Scan for the cell matching the given text and deliver its (X, Y) coordinate at center. 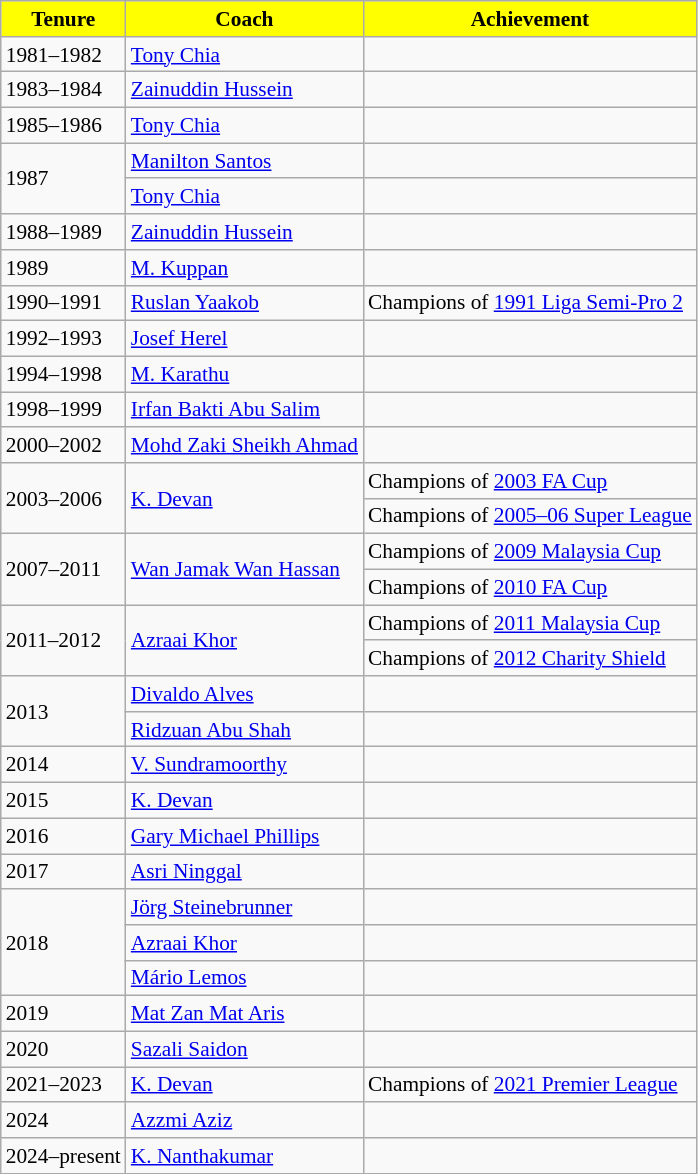
V. Sundramoorthy (244, 765)
Champions of 2012 Charity Shield (530, 659)
1990–1991 (64, 303)
Irfan Bakti Abu Salim (244, 410)
K. Nanthakumar (244, 1156)
2003–2006 (64, 498)
2024 (64, 1120)
Jörg Steinebrunner (244, 907)
Champions of 2010 FA Cup (530, 587)
2017 (64, 872)
Champions of 2021 Premier League (530, 1085)
2021–2023 (64, 1085)
Champions of 2011 Malaysia Cup (530, 623)
1983–1984 (64, 90)
2011–2012 (64, 640)
Champions of 2009 Malaysia Cup (530, 552)
Champions of 2005–06 Super League (530, 516)
Gary Michael Phillips (244, 836)
M. Kuppan (244, 268)
1994–1998 (64, 374)
Mário Lemos (244, 978)
Divaldo Alves (244, 694)
1988–1989 (64, 232)
Coach (244, 19)
1987 (64, 178)
Champions of 1991 Liga Semi-Pro 2 (530, 303)
Mohd Zaki Sheikh Ahmad (244, 445)
1992–1993 (64, 339)
2016 (64, 836)
2015 (64, 801)
1989 (64, 268)
1981–1982 (64, 55)
Asri Ninggal (244, 872)
Achievement (530, 19)
1998–1999 (64, 410)
Azzmi Aziz (244, 1120)
2019 (64, 1014)
Champions of 2003 FA Cup (530, 481)
Ridzuan Abu Shah (244, 730)
Sazali Saidon (244, 1049)
2020 (64, 1049)
2007–2011 (64, 570)
2018 (64, 942)
Mat Zan Mat Aris (244, 1014)
Wan Jamak Wan Hassan (244, 570)
Ruslan Yaakob (244, 303)
1985–1986 (64, 126)
2000–2002 (64, 445)
Manilton Santos (244, 161)
Josef Herel (244, 339)
2024–present (64, 1156)
Tenure (64, 19)
2013 (64, 712)
2014 (64, 765)
M. Karathu (244, 374)
